Output the [X, Y] coordinate of the center of the cell containing the given text.  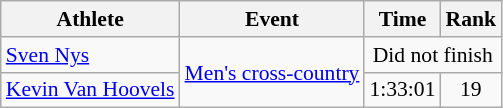
Time [402, 19]
Athlete [90, 19]
Did not finish [432, 55]
19 [472, 90]
Men's cross-country [272, 72]
Kevin Van Hoovels [90, 90]
Event [272, 19]
Rank [472, 19]
Sven Nys [90, 55]
1:33:01 [402, 90]
